Detect which cell encompasses the target text, then output its (x, y) center coordinate. 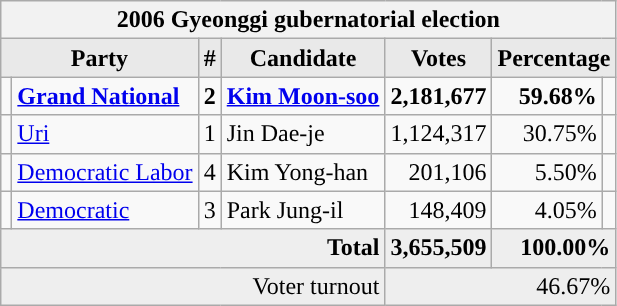
148,409 (438, 210)
Kim Yong-han (303, 172)
1,124,317 (438, 134)
Kim Moon-soo (303, 96)
Candidate (303, 58)
Democratic (105, 210)
46.67% (500, 286)
Jin Dae-je (303, 134)
30.75% (547, 134)
Democratic Labor (105, 172)
3 (210, 210)
2 (210, 96)
3,655,509 (438, 248)
Voter turnout (193, 286)
5.50% (547, 172)
Grand National (105, 96)
59.68% (547, 96)
Uri (105, 134)
2006 Gyeonggi gubernatorial election (308, 20)
1 (210, 134)
# (210, 58)
201,106 (438, 172)
2,181,677 (438, 96)
Votes (438, 58)
Party (100, 58)
4.05% (547, 210)
Percentage (554, 58)
Park Jung-il (303, 210)
4 (210, 172)
100.00% (554, 248)
Total (193, 248)
